Search for the cell housing the specified text and yield its [X, Y] center coordinate. 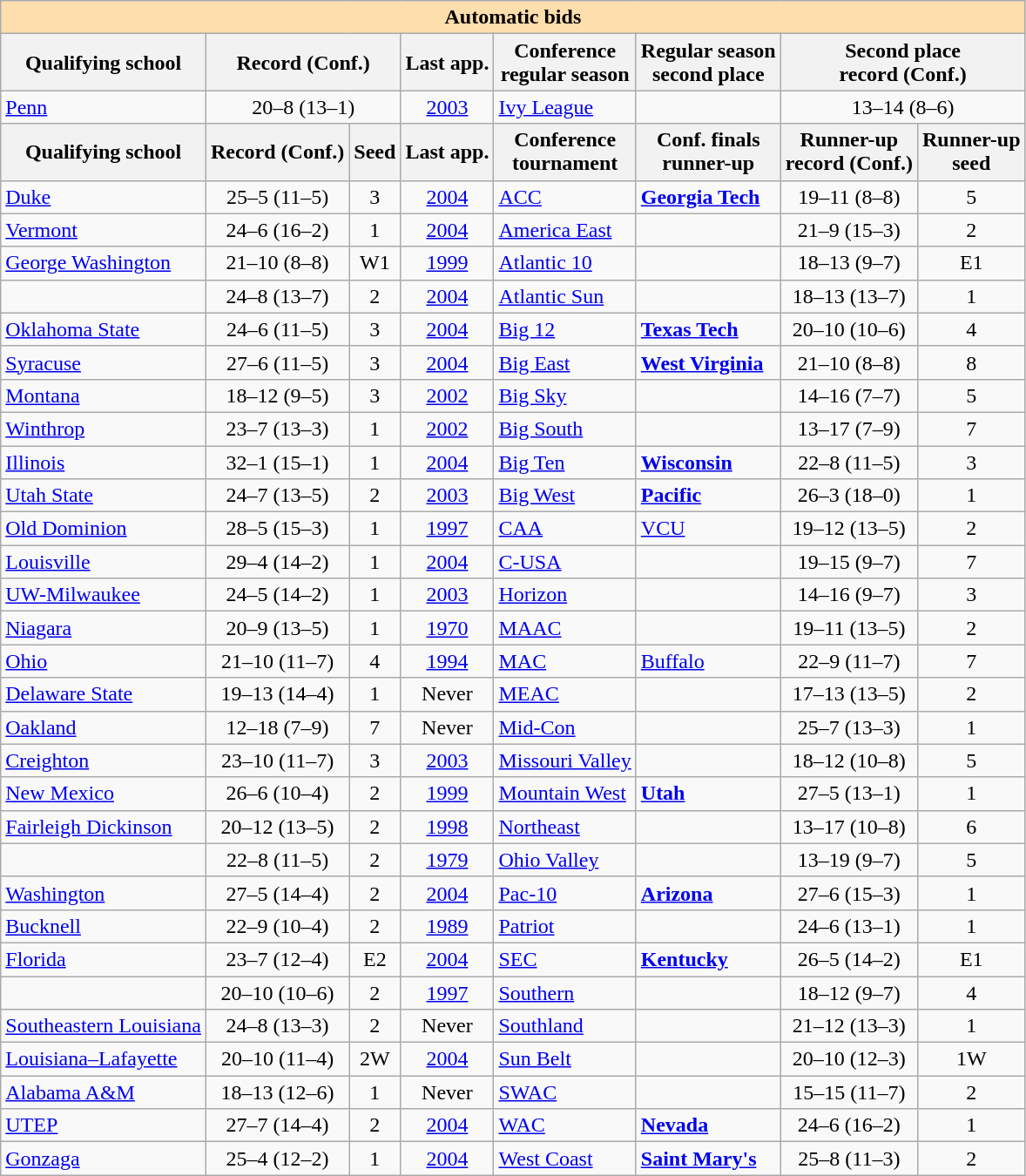
24–8 (13–3) [277, 1026]
18–13 (13–7) [848, 296]
Mid-Con [564, 727]
23–10 (11–7) [277, 760]
21–9 (15–3) [848, 230]
C-USA [564, 562]
24–6 (11–5) [277, 329]
Winthrop [104, 429]
Vermont [104, 230]
Utah [708, 794]
CAA [564, 529]
27–7 (14–4) [277, 1125]
Mountain West [564, 794]
24–6 (13–1) [848, 926]
SWAC [564, 1092]
Big East [564, 362]
Bucknell [104, 926]
29–4 (14–2) [277, 562]
18–12 (9–7) [848, 992]
Syracuse [104, 362]
28–5 (15–3) [277, 529]
E2 [375, 959]
SEC [564, 959]
20–9 (13–5) [277, 628]
Montana [104, 395]
Arizona [708, 893]
22–9 (10–4) [277, 926]
Second placerecord (Conf.) [902, 63]
Georgia Tech [708, 197]
Southeastern Louisiana [104, 1026]
32–1 (15–1) [277, 463]
18–12 (10–8) [848, 760]
14–16 (9–7) [848, 595]
Illinois [104, 463]
Big Sky [564, 395]
Duke [104, 197]
George Washington [104, 263]
Saint Mary's [708, 1159]
13–19 (9–7) [848, 860]
20–10 (12–3) [848, 1059]
24–5 (14–2) [277, 595]
Sun Belt [564, 1059]
Conferenceregular season [564, 63]
18–13 (12–6) [277, 1092]
23–7 (12–4) [277, 959]
19–11 (13–5) [848, 628]
8 [971, 362]
27–6 (15–3) [848, 893]
Patriot [564, 926]
Ohio [104, 661]
ACC [564, 197]
Nevada [708, 1125]
Runner-upseed [971, 152]
West Virginia [708, 362]
Pac-10 [564, 893]
13–17 (7–9) [848, 429]
Utah State [104, 496]
Louisville [104, 562]
Northeast [564, 827]
MAAC [564, 628]
VCU [708, 529]
Oklahoma State [104, 329]
Conf. finalsrunner-up [708, 152]
18–12 (9–5) [277, 395]
13–14 (8–6) [902, 107]
Ivy League [564, 107]
19–15 (9–7) [848, 562]
Creighton [104, 760]
Ohio Valley [564, 860]
19–13 (14–4) [277, 694]
New Mexico [104, 794]
20–8 (13–1) [303, 107]
18–13 (9–7) [848, 263]
26–5 (14–2) [848, 959]
Big West [564, 496]
22–9 (11–7) [848, 661]
Wisconsin [708, 463]
27–6 (11–5) [277, 362]
Fairleigh Dickinson [104, 827]
Buffalo [708, 661]
Horizon [564, 595]
Missouri Valley [564, 760]
Conferencetournament [564, 152]
12–18 (7–9) [277, 727]
Regular seasonsecond place [708, 63]
19–12 (13–5) [848, 529]
25–4 (12–2) [277, 1159]
Big 12 [564, 329]
Big South [564, 429]
Big Ten [564, 463]
Seed [375, 152]
20–12 (13–5) [277, 827]
20–10 (11–4) [277, 1059]
Old Dominion [104, 529]
WAC [564, 1125]
Atlantic Sun [564, 296]
Washington [104, 893]
2W [375, 1059]
1970 [448, 628]
Louisiana–Lafayette [104, 1059]
25–8 (11–3) [848, 1159]
West Coast [564, 1159]
Delaware State [104, 694]
Alabama A&M [104, 1092]
21–10 (11–7) [277, 661]
Oakland [104, 727]
Florida [104, 959]
America East [564, 230]
1W [971, 1059]
Pacific [708, 496]
1989 [448, 926]
1994 [448, 661]
21–12 (13–3) [848, 1026]
25–7 (13–3) [848, 727]
15–15 (11–7) [848, 1092]
Penn [104, 107]
Kentucky [708, 959]
27–5 (14–4) [277, 893]
MEAC [564, 694]
24–7 (13–5) [277, 496]
Texas Tech [708, 329]
19–11 (8–8) [848, 197]
UTEP [104, 1125]
1979 [448, 860]
17–13 (13–5) [848, 694]
W1 [375, 263]
23–7 (13–3) [277, 429]
13–17 (10–8) [848, 827]
6 [971, 827]
24–8 (13–7) [277, 296]
MAC [564, 661]
Southern [564, 992]
Automatic bids [513, 17]
27–5 (13–1) [848, 794]
Atlantic 10 [564, 263]
Gonzaga [104, 1159]
14–16 (7–7) [848, 395]
26–3 (18–0) [848, 496]
UW-Milwaukee [104, 595]
Runner-uprecord (Conf.) [848, 152]
Southland [564, 1026]
1998 [448, 827]
26–6 (10–4) [277, 794]
25–5 (11–5) [277, 197]
Niagara [104, 628]
